Output the [x, y] coordinate of the center of the cell containing the given text.  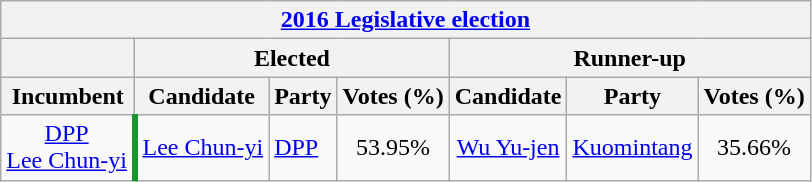
Lee Chun-yi [202, 148]
Incumbent [68, 96]
35.66% [754, 148]
Elected [292, 58]
Wu Yu-jen [508, 148]
DPP [303, 148]
53.95% [393, 148]
2016 Legislative election [406, 20]
Kuomintang [632, 148]
DPPLee Chun-yi [68, 148]
Runner-up [630, 58]
